Find where the given text appears and provide that cell's center as (X, Y) coordinate. 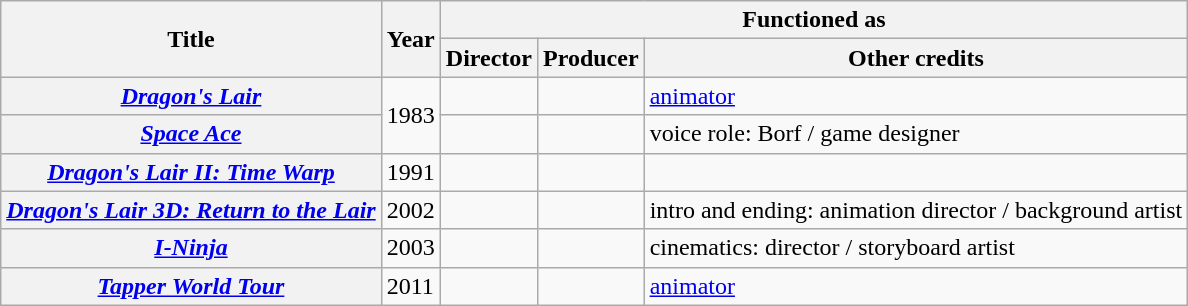
intro and ending: animation director / background artist (916, 210)
2003 (410, 248)
cinematics: director / storyboard artist (916, 248)
Tapper World Tour (191, 286)
1983 (410, 115)
Year (410, 39)
Director (488, 58)
I-Ninja (191, 248)
Dragon's Lair (191, 96)
Space Ace (191, 134)
Dragon's Lair II: Time Warp (191, 172)
Title (191, 39)
Producer (592, 58)
Functioned as (814, 20)
Other credits (916, 58)
voice role: Borf / game designer (916, 134)
1991 (410, 172)
2011 (410, 286)
Dragon's Lair 3D: Return to the Lair (191, 210)
2002 (410, 210)
